Capture the cell that displays the provided text and extract its (x, y) central coordinate. 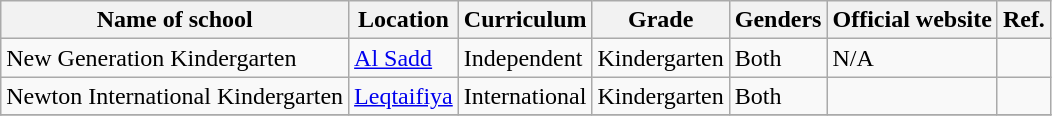
Genders (778, 20)
Curriculum (525, 20)
Al Sadd (404, 58)
Independent (525, 58)
Name of school (175, 20)
Ref. (1024, 20)
Location (404, 20)
N/A (912, 58)
Leqtaifiya (404, 96)
Newton International Kindergarten (175, 96)
Grade (660, 20)
International (525, 96)
Official website (912, 20)
New Generation Kindergarten (175, 58)
